Determine the [x, y] coordinate at the center of the cell enclosing the given text.  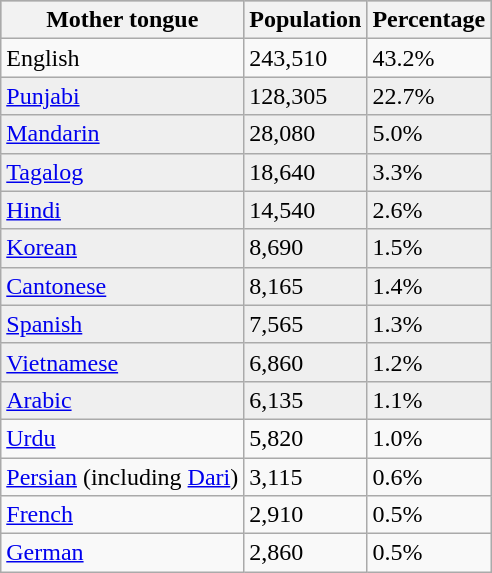
243,510 [306, 58]
Vietnamese [122, 362]
Urdu [122, 438]
Percentage [429, 20]
1.1% [429, 400]
Mandarin [122, 134]
Population [306, 20]
6,860 [306, 362]
3,115 [306, 477]
Punjabi [122, 96]
2.6% [429, 210]
28,080 [306, 134]
128,305 [306, 96]
French [122, 515]
German [122, 553]
8,165 [306, 286]
5.0% [429, 134]
22.7% [429, 96]
1.5% [429, 248]
Arabic [122, 400]
Mother tongue [122, 20]
2,860 [306, 553]
3.3% [429, 172]
Hindi [122, 210]
6,135 [306, 400]
14,540 [306, 210]
English [122, 58]
Korean [122, 248]
8,690 [306, 248]
Cantonese [122, 286]
2,910 [306, 515]
Tagalog [122, 172]
1.3% [429, 324]
18,640 [306, 172]
7,565 [306, 324]
0.6% [429, 477]
Persian (including Dari) [122, 477]
Spanish [122, 324]
1.2% [429, 362]
43.2% [429, 58]
1.4% [429, 286]
5,820 [306, 438]
1.0% [429, 438]
